For the text-containing cell, return its midpoint in [x, y] coordinate format. 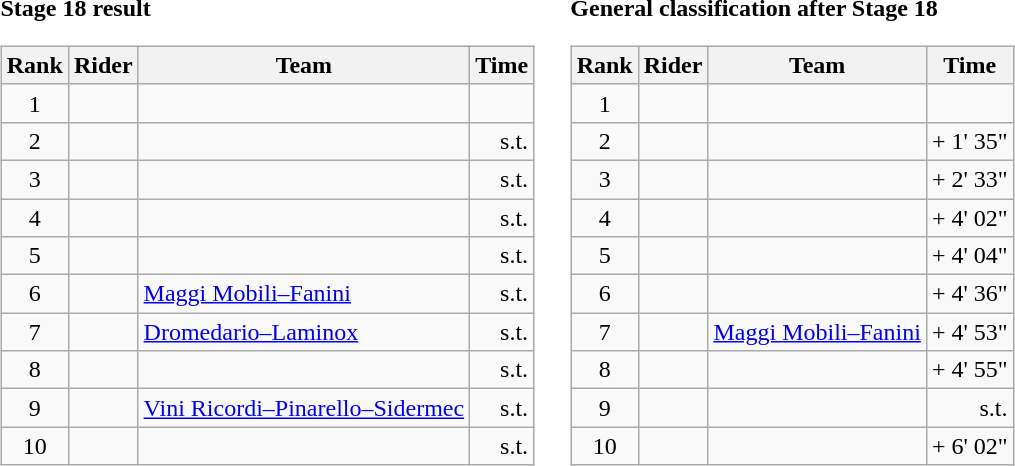
+ 2' 33" [970, 179]
+ 1' 35" [970, 141]
+ 4' 36" [970, 294]
Dromedario–Laminox [304, 332]
+ 6' 02" [970, 446]
+ 4' 02" [970, 217]
+ 4' 04" [970, 256]
+ 4' 55" [970, 370]
+ 4' 53" [970, 332]
Vini Ricordi–Pinarello–Sidermec [304, 408]
